For the text-containing cell, return its midpoint in (x, y) coordinate format. 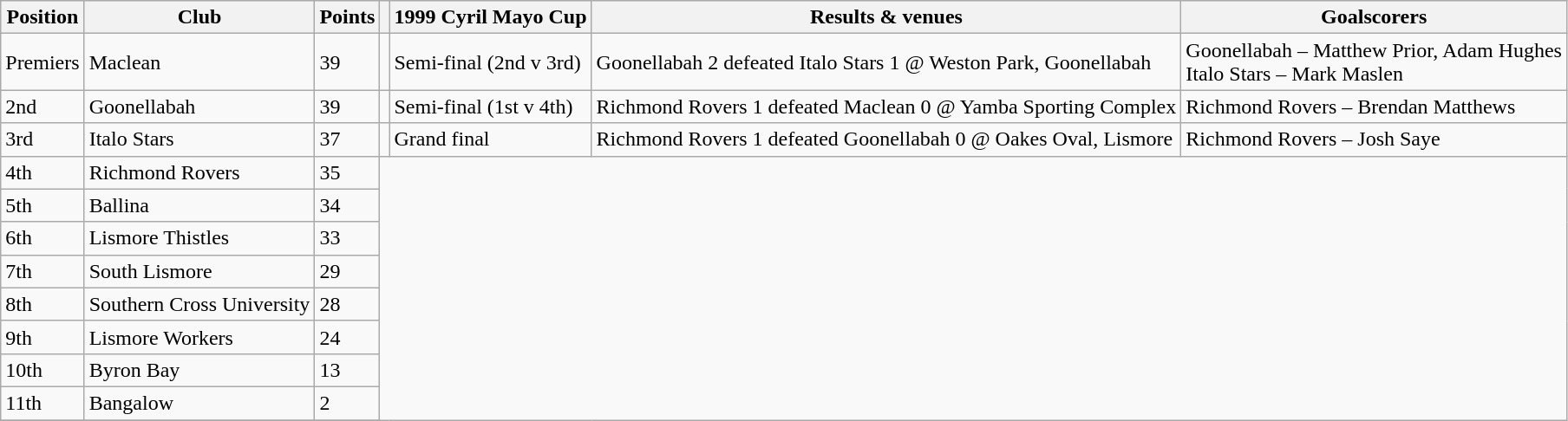
Club (199, 17)
7th (42, 271)
1999 Cyril Mayo Cup (491, 17)
34 (347, 205)
Richmond Rovers 1 defeated Goonellabah 0 @ Oakes Oval, Lismore (886, 139)
2nd (42, 107)
Goonellabah – Matthew Prior, Adam HughesItalo Stars – Mark Maslen (1374, 62)
Bangalow (199, 403)
13 (347, 370)
Results & venues (886, 17)
Position (42, 17)
5th (42, 205)
29 (347, 271)
Lismore Workers (199, 337)
Goonellabah 2 defeated Italo Stars 1 @ Weston Park, Goonellabah (886, 62)
6th (42, 238)
37 (347, 139)
Semi-final (2nd v 3rd) (491, 62)
Goonellabah (199, 107)
3rd (42, 139)
Premiers (42, 62)
Semi-final (1st v 4th) (491, 107)
Richmond Rovers – Josh Saye (1374, 139)
11th (42, 403)
Byron Bay (199, 370)
35 (347, 172)
Maclean (199, 62)
South Lismore (199, 271)
8th (42, 304)
Ballina (199, 205)
Italo Stars (199, 139)
10th (42, 370)
Goalscorers (1374, 17)
Lismore Thistles (199, 238)
9th (42, 337)
33 (347, 238)
Points (347, 17)
4th (42, 172)
Richmond Rovers – Brendan Matthews (1374, 107)
Richmond Rovers 1 defeated Maclean 0 @ Yamba Sporting Complex (886, 107)
24 (347, 337)
Southern Cross University (199, 304)
Grand final (491, 139)
28 (347, 304)
2 (347, 403)
Richmond Rovers (199, 172)
